Scan for the cell matching the given text and deliver its [x, y] coordinate at center. 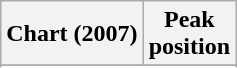
Chart (2007) [72, 34]
Peakposition [189, 34]
